Output the (X, Y) coordinate of the center of the cell containing the given text.  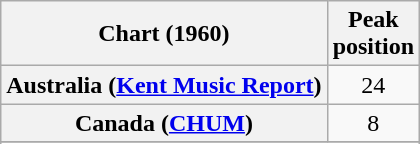
8 (373, 123)
Canada (CHUM) (164, 123)
Australia (Kent Music Report) (164, 85)
24 (373, 85)
Chart (1960) (164, 34)
Peakposition (373, 34)
